Scan for the cell matching the given text and deliver its [X, Y] coordinate at center. 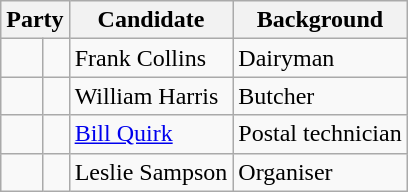
Butcher [320, 96]
Organiser [320, 172]
Candidate [151, 20]
Postal technician [320, 134]
Party [35, 20]
Background [320, 20]
Leslie Sampson [151, 172]
William Harris [151, 96]
Dairyman [320, 58]
Bill Quirk [151, 134]
Frank Collins [151, 58]
